Extract the [x, y] coordinate from the center of the cell holding the provided text.  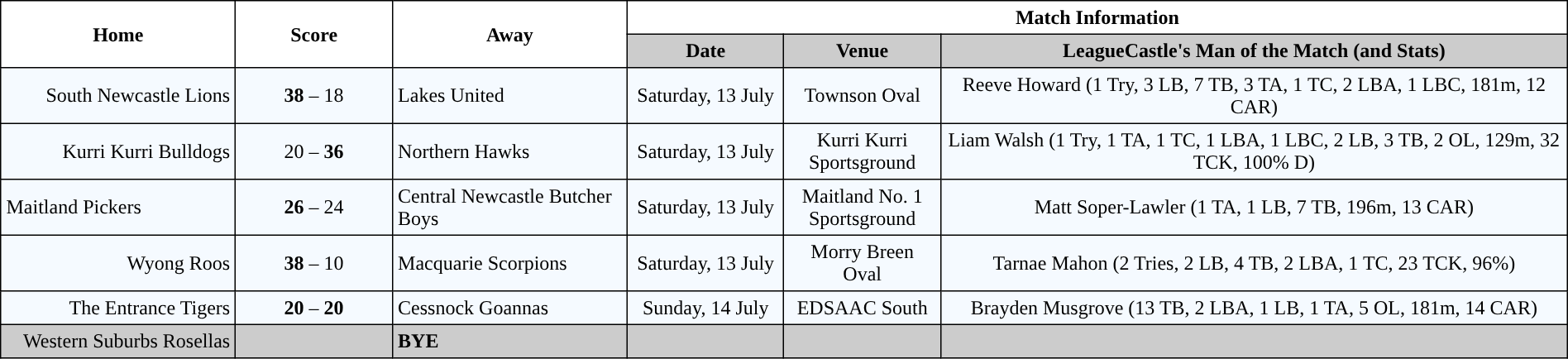
BYE [509, 341]
LeagueCastle's Man of the Match (and Stats) [1254, 50]
EDSAAC South [862, 308]
Cessnock Goannas [509, 308]
Lakes United [509, 96]
26 – 24 [314, 208]
38 – 10 [314, 263]
20 – 36 [314, 151]
Maitland No. 1 Sportsground [862, 208]
Morry Breen Oval [862, 263]
Tarnae Mahon (2 Tries, 2 LB, 4 TB, 2 LBA, 1 TC, 23 TCK, 96%) [1254, 263]
20 – 20 [314, 308]
Venue [862, 50]
Reeve Howard (1 Try, 3 LB, 7 TB, 3 TA, 1 TC, 2 LBA, 1 LBC, 181m, 12 CAR) [1254, 96]
Wyong Roos [118, 263]
Kurri Kurri Bulldogs [118, 151]
Townson Oval [862, 96]
Liam Walsh (1 Try, 1 TA, 1 TC, 1 LBA, 1 LBC, 2 LB, 3 TB, 2 OL, 129m, 32 TCK, 100% D) [1254, 151]
Maitland Pickers [118, 208]
Home [118, 35]
Kurri Kurri Sportsground [862, 151]
The Entrance Tigers [118, 308]
Date [706, 50]
Score [314, 35]
South Newcastle Lions [118, 96]
38 – 18 [314, 96]
Central Newcastle Butcher Boys [509, 208]
Match Information [1098, 17]
Matt Soper-Lawler (1 TA, 1 LB, 7 TB, 196m, 13 CAR) [1254, 208]
Away [509, 35]
Macquarie Scorpions [509, 263]
Brayden Musgrove (13 TB, 2 LBA, 1 LB, 1 TA, 5 OL, 181m, 14 CAR) [1254, 308]
Northern Hawks [509, 151]
Sunday, 14 July [706, 308]
Western Suburbs Rosellas [118, 341]
